Extract the (x, y) coordinate from the center of the cell holding the provided text.  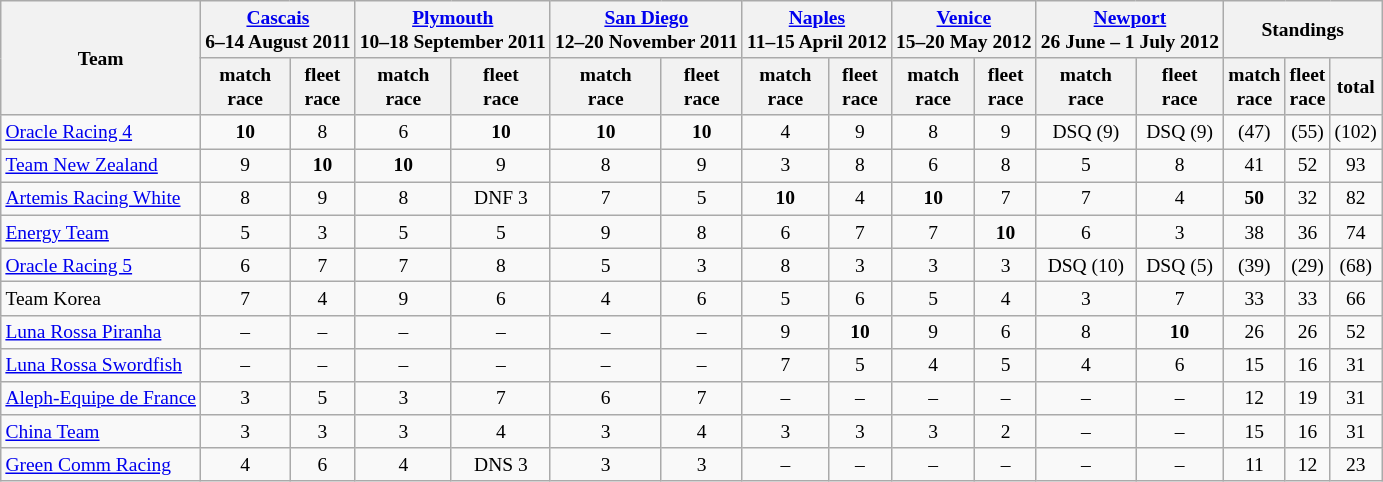
Team New Zealand (101, 166)
Artemis Racing White (101, 198)
23 (1356, 464)
50 (1254, 198)
(68) (1356, 264)
66 (1356, 298)
Luna Rossa Swordfish (101, 364)
Cascais6–14 August 2011 (278, 30)
74 (1356, 232)
(39) (1254, 264)
Green Comm Racing (101, 464)
Energy Team (101, 232)
DSQ (10) (1086, 264)
Team Korea (101, 298)
DNF 3 (500, 198)
Aleph-Equipe de France (101, 398)
32 (1308, 198)
19 (1308, 398)
Venice15–20 May 2012 (964, 30)
Team (101, 58)
(55) (1308, 132)
Oracle Racing 4 (101, 132)
DSQ (5) (1180, 264)
82 (1356, 198)
Luna Rossa Piranha (101, 332)
Plymouth10–18 September 2011 (452, 30)
total (1356, 86)
San Diego12–20 November 2011 (646, 30)
Oracle Racing 5 (101, 264)
DNS 3 (500, 464)
2 (1006, 432)
Standings (1303, 30)
11 (1254, 464)
(102) (1356, 132)
Newport26 June – 1 July 2012 (1130, 30)
41 (1254, 166)
China Team (101, 432)
38 (1254, 232)
93 (1356, 166)
(47) (1254, 132)
Naples11–15 April 2012 (816, 30)
(29) (1308, 264)
36 (1308, 232)
